Capture the cell that displays the provided text and extract its [X, Y] central coordinate. 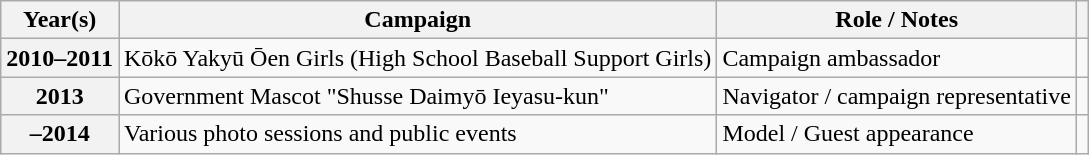
2013 [60, 96]
–2014 [60, 134]
2010–2011 [60, 58]
Model / Guest appearance [897, 134]
Campaign ambassador [897, 58]
Role / Notes [897, 20]
Kōkō Yakyū Ōen Girls (High School Baseball Support Girls) [417, 58]
Government Mascot "Shusse Daimyō Ieyasu-kun" [417, 96]
Campaign [417, 20]
Navigator / campaign representative [897, 96]
Year(s) [60, 20]
Various photo sessions and public events [417, 134]
